Find where the given text appears and provide that cell's center as (x, y) coordinate. 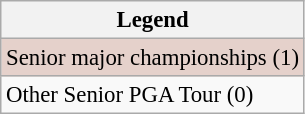
Legend (153, 20)
Other Senior PGA Tour (0) (153, 95)
Senior major championships (1) (153, 58)
